Search for the cell housing the specified text and yield its (X, Y) center coordinate. 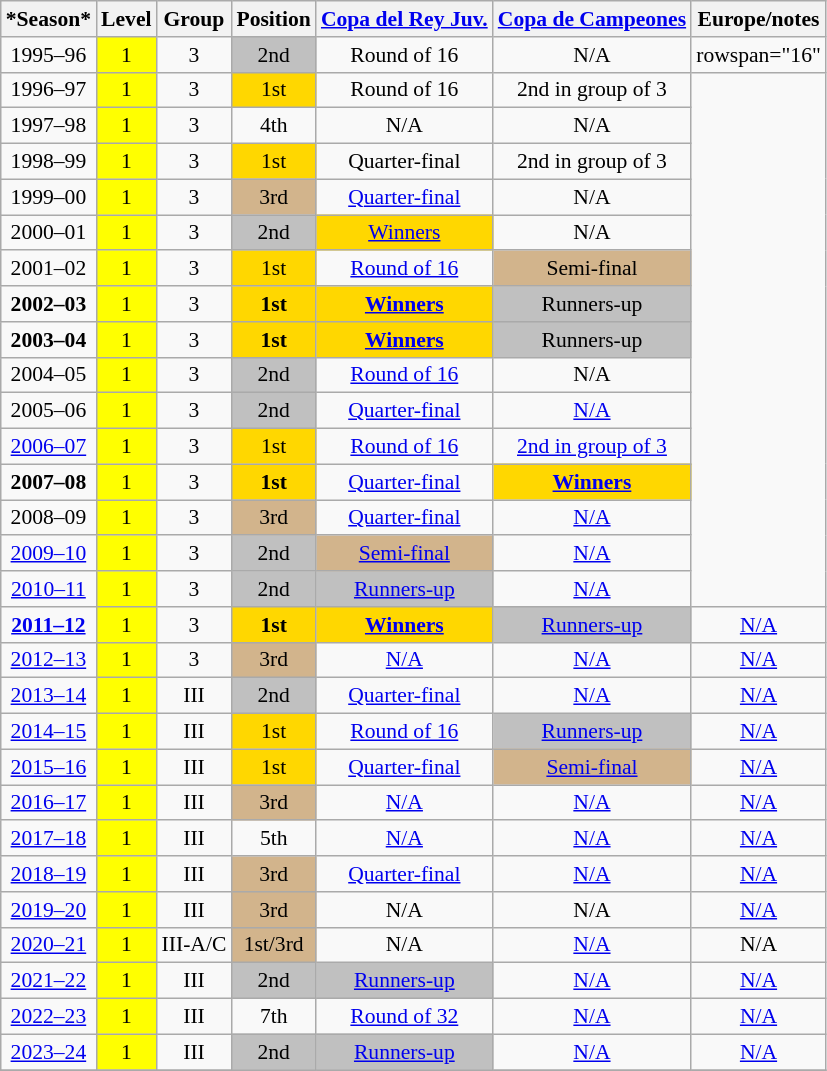
2015–16 (48, 767)
7th (273, 1017)
2018–19 (48, 874)
1st/3rd (273, 945)
2023–24 (48, 1052)
2004–05 (48, 375)
2013–14 (48, 696)
2012–13 (48, 660)
Position (273, 19)
1997–98 (48, 126)
2008–09 (48, 518)
2020–21 (48, 945)
1996–97 (48, 90)
Level (126, 19)
*Season* (48, 19)
2009–10 (48, 554)
4th (273, 126)
2019–20 (48, 910)
Group (194, 19)
III-A/C (194, 945)
Copa del Rey Juv. (404, 19)
2001–02 (48, 269)
2017–18 (48, 839)
2016–17 (48, 803)
1998–99 (48, 162)
2003–04 (48, 340)
1999–00 (48, 197)
2010–11 (48, 589)
2000–01 (48, 233)
2005–06 (48, 411)
5th (273, 839)
2002–03 (48, 304)
2011–12 (48, 625)
Round of 32 (404, 1017)
1995–96 (48, 55)
Europe/notes (758, 19)
rowspan="16" (758, 55)
Copa de Campeones (592, 19)
2014–15 (48, 732)
2022–23 (48, 1017)
2021–22 (48, 981)
2007–08 (48, 482)
2006–07 (48, 447)
